Output the (X, Y) coordinate of the center of the cell containing the given text.  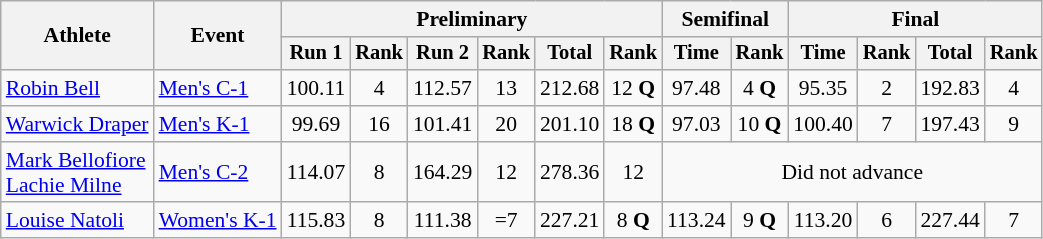
Athlete (78, 36)
115.83 (316, 221)
16 (379, 124)
97.03 (696, 124)
192.83 (950, 88)
Robin Bell (78, 88)
Women's K-1 (218, 221)
13 (506, 88)
12 Q (633, 88)
Run 2 (442, 54)
6 (887, 221)
Warwick Draper (78, 124)
113.24 (696, 221)
227.21 (570, 221)
4 Q (760, 88)
201.10 (570, 124)
Event (218, 36)
20 (506, 124)
100.40 (822, 124)
278.36 (570, 172)
Final (915, 19)
Semifinal (725, 19)
Louise Natoli (78, 221)
111.38 (442, 221)
2 (887, 88)
114.07 (316, 172)
9 Q (760, 221)
164.29 (442, 172)
9 (1014, 124)
10 Q (760, 124)
227.44 (950, 221)
Mark BellofioreLachie Milne (78, 172)
18 Q (633, 124)
113.20 (822, 221)
212.68 (570, 88)
Men's C-1 (218, 88)
112.57 (442, 88)
8 Q (633, 221)
197.43 (950, 124)
101.41 (442, 124)
Run 1 (316, 54)
Preliminary (472, 19)
Men's C-2 (218, 172)
97.48 (696, 88)
99.69 (316, 124)
Did not advance (852, 172)
=7 (506, 221)
Men's K-1 (218, 124)
95.35 (822, 88)
100.11 (316, 88)
